Determine the [X, Y] coordinate at the center of the cell enclosing the given text.  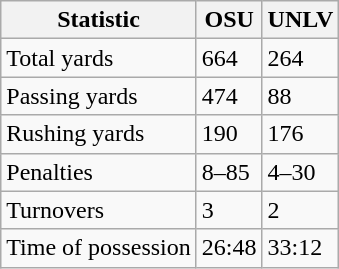
Statistic [99, 20]
264 [300, 58]
190 [229, 134]
Rushing yards [99, 134]
4–30 [300, 172]
Turnovers [99, 210]
Passing yards [99, 96]
3 [229, 210]
Time of possession [99, 248]
8–85 [229, 172]
UNLV [300, 20]
Total yards [99, 58]
33:12 [300, 248]
88 [300, 96]
474 [229, 96]
Penalties [99, 172]
664 [229, 58]
176 [300, 134]
2 [300, 210]
OSU [229, 20]
26:48 [229, 248]
